Output the (X, Y) coordinate of the center of the cell containing the given text.  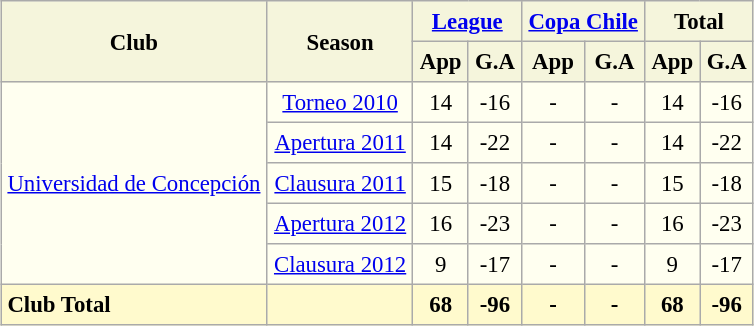
Torneo 2010 (340, 102)
League (468, 21)
Clausura 2012 (340, 264)
Club Total (134, 304)
Apertura 2012 (340, 223)
Copa Chile (584, 21)
Season (340, 42)
Clausura 2011 (340, 183)
Total (700, 21)
Club (134, 42)
Apertura 2011 (340, 142)
Universidad de Concepción (134, 183)
